Pinpoint the cell where the given text exists, returning its [X, Y] midpoint coordinate. 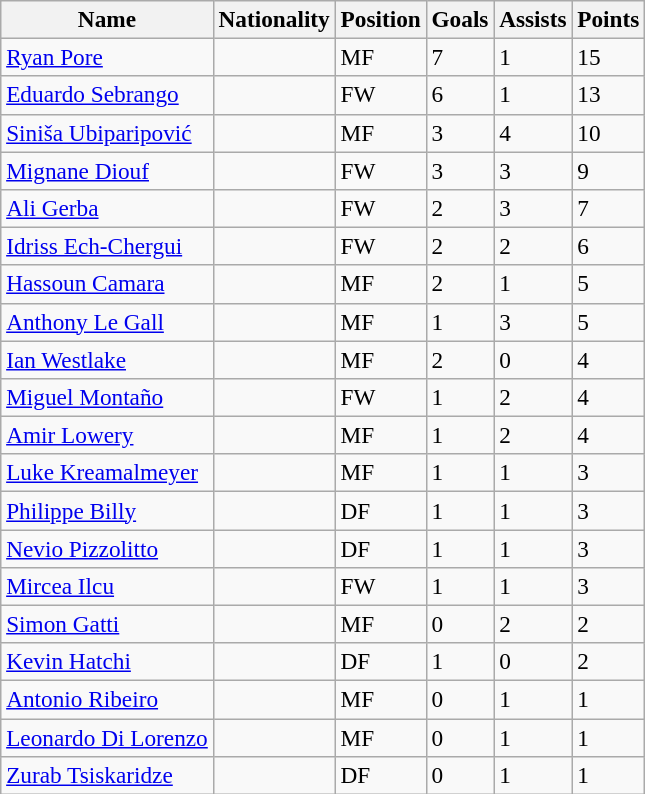
Assists [533, 19]
Antonio Ribeiro [107, 699]
15 [608, 57]
Philippe Billy [107, 510]
Nationality [274, 19]
Amir Lowery [107, 435]
10 [608, 133]
Nevio Pizzolitto [107, 548]
9 [608, 170]
Idriss Ech-Chergui [107, 246]
Luke Kreamalmeyer [107, 473]
Goals [460, 19]
Miguel Montaño [107, 397]
Mignane Diouf [107, 170]
Points [608, 19]
13 [608, 95]
Ryan Pore [107, 57]
Mircea Ilcu [107, 586]
Kevin Hatchi [107, 662]
Zurab Tsiskaridze [107, 775]
Ian Westlake [107, 359]
Leonardo Di Lorenzo [107, 737]
Simon Gatti [107, 624]
Ali Gerba [107, 208]
Siniša Ubiparipović [107, 133]
Hassoun Camara [107, 284]
Position [380, 19]
Name [107, 19]
Anthony Le Gall [107, 322]
Eduardo Sebrango [107, 95]
